Determine the [x, y] coordinate at the center of the cell enclosing the given text.  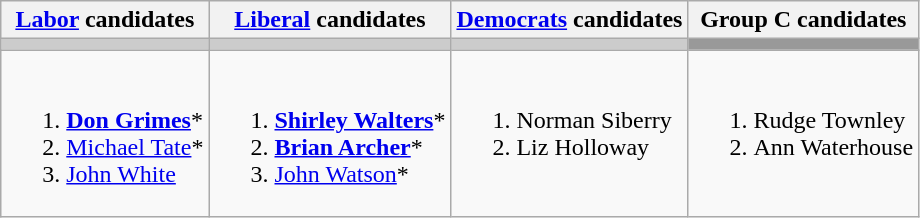
Labor candidates [105, 20]
Don Grimes*Michael Tate*John White [105, 134]
Norman SiberryLiz Holloway [570, 134]
Rudge TownleyAnn Waterhouse [804, 134]
Shirley Walters*Brian Archer*John Watson* [330, 134]
Group C candidates [804, 20]
Liberal candidates [330, 20]
Democrats candidates [570, 20]
